Output the (x, y) coordinate of the center of the cell containing the given text.  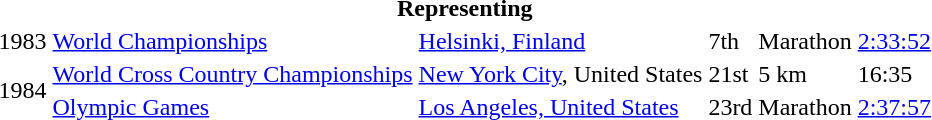
16:35 (894, 74)
World Cross Country Championships (232, 74)
New York City, United States (560, 74)
2:33:52 (894, 41)
7th (730, 41)
5 km (805, 74)
World Championships (232, 41)
Helsinki, Finland (560, 41)
Marathon (805, 41)
21st (730, 74)
